Search for the cell housing the specified text and yield its (X, Y) center coordinate. 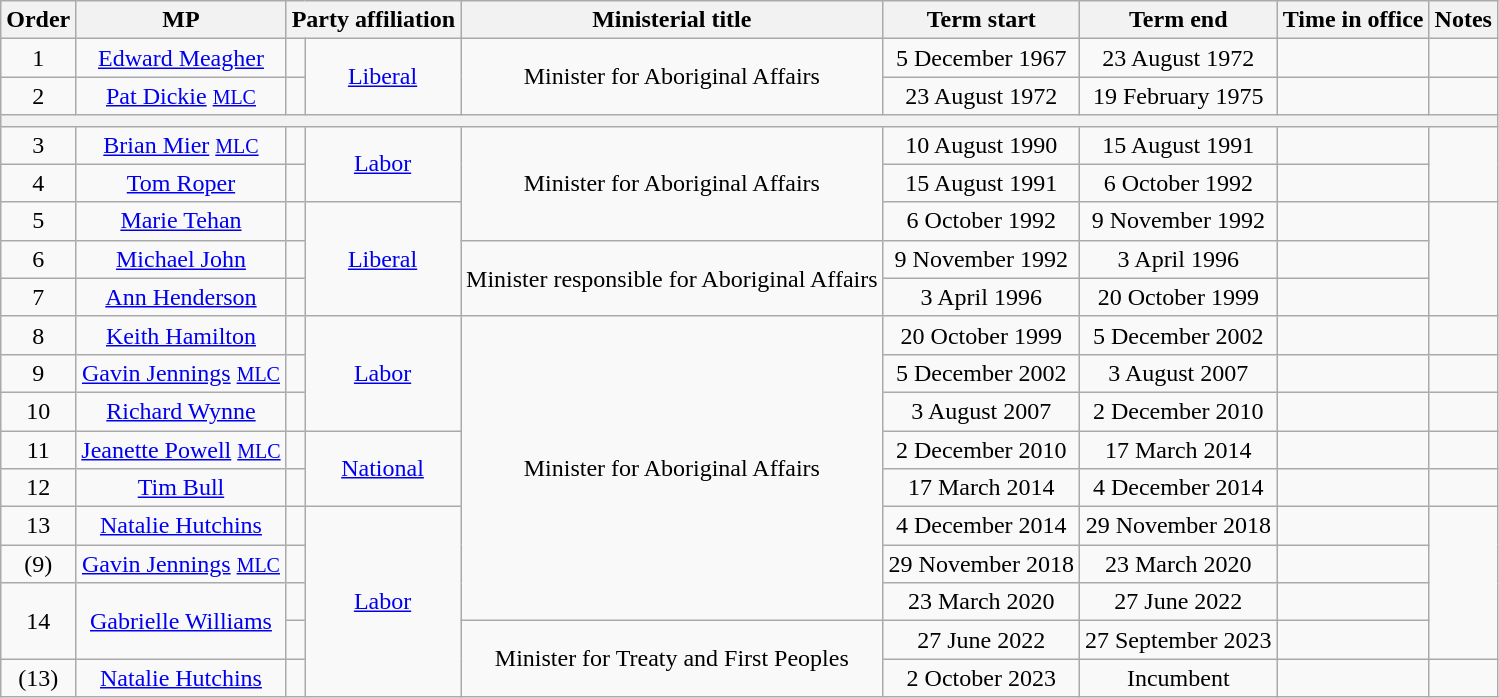
(13) (38, 678)
1 (38, 58)
5 (38, 221)
Minister responsible for Aboriginal Affairs (672, 278)
(9) (38, 564)
8 (38, 335)
7 (38, 297)
Tom Roper (181, 183)
10 (38, 411)
Order (38, 20)
Jeanette Powell MLC (181, 449)
Richard Wynne (181, 411)
Tim Bull (181, 488)
10 August 1990 (981, 145)
9 (38, 373)
Ministerial title (672, 20)
National (383, 468)
11 (38, 449)
6 (38, 259)
Party affiliation (373, 20)
Edward Meagher (181, 58)
MP (181, 20)
Marie Tehan (181, 221)
Keith Hamilton (181, 335)
12 (38, 488)
2 October 2023 (981, 678)
Pat Dickie MLC (181, 96)
Term start (981, 20)
5 December 1967 (981, 58)
14 (38, 621)
19 February 1975 (1178, 96)
2 (38, 96)
Minister for Treaty and First Peoples (672, 659)
Notes (1463, 20)
3 (38, 145)
13 (38, 526)
Brian Mier MLC (181, 145)
Ann Henderson (181, 297)
Incumbent (1178, 678)
4 (38, 183)
27 September 2023 (1178, 640)
Michael John (181, 259)
Gabrielle Williams (181, 621)
Term end (1178, 20)
Time in office (1353, 20)
